Scan for the cell matching the given text and deliver its [x, y] coordinate at center. 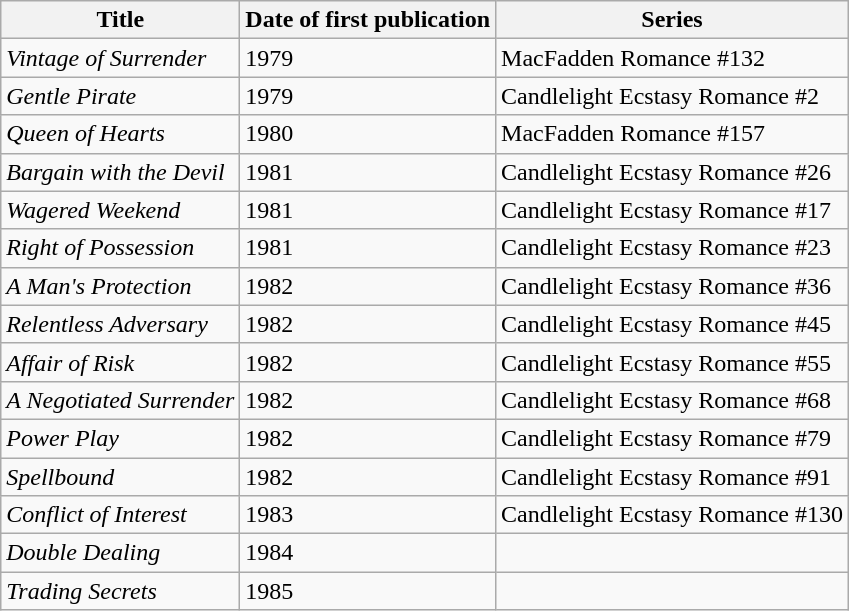
MacFadden Romance #132 [672, 58]
Date of first publication [368, 20]
Candlelight Ecstasy Romance #79 [672, 438]
Candlelight Ecstasy Romance #26 [672, 172]
Candlelight Ecstasy Romance #130 [672, 515]
Trading Secrets [120, 591]
Candlelight Ecstasy Romance #68 [672, 400]
Double Dealing [120, 553]
Candlelight Ecstasy Romance #23 [672, 248]
Wagered Weekend [120, 210]
Candlelight Ecstasy Romance #55 [672, 362]
1980 [368, 134]
Title [120, 20]
Affair of Risk [120, 362]
1983 [368, 515]
Spellbound [120, 477]
Candlelight Ecstasy Romance #2 [672, 96]
Power Play [120, 438]
Candlelight Ecstasy Romance #17 [672, 210]
Candlelight Ecstasy Romance #36 [672, 286]
Candlelight Ecstasy Romance #45 [672, 324]
MacFadden Romance #157 [672, 134]
Candlelight Ecstasy Romance #91 [672, 477]
A Negotiated Surrender [120, 400]
Relentless Adversary [120, 324]
Bargain with the Devil [120, 172]
Right of Possession [120, 248]
Gentle Pirate [120, 96]
Queen of Hearts [120, 134]
Series [672, 20]
1985 [368, 591]
1984 [368, 553]
A Man's Protection [120, 286]
Vintage of Surrender [120, 58]
Conflict of Interest [120, 515]
